Extract the (X, Y) coordinate from the center of the cell holding the provided text.  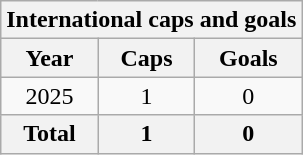
Caps (146, 58)
Goals (248, 58)
2025 (50, 96)
Total (50, 134)
International caps and goals (152, 20)
Year (50, 58)
